Detect which cell encompasses the target text, then output its [x, y] center coordinate. 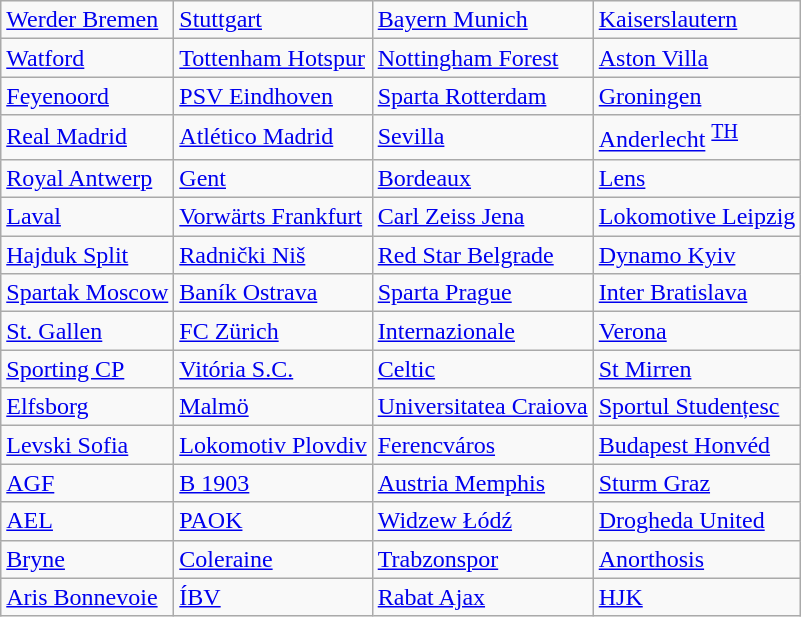
Werder Bremen [88, 20]
Atlético Madrid [273, 138]
Watford [88, 58]
Inter Bratislava [697, 293]
Bayern Munich [482, 20]
B 1903 [273, 483]
Lokomotive Leipzig [697, 217]
Lens [697, 178]
Sturm Graz [697, 483]
Drogheda United [697, 521]
Trabzonspor [482, 559]
Vorwärts Frankfurt [273, 217]
Austria Memphis [482, 483]
St Mirren [697, 369]
Sparta Prague [482, 293]
AGF [88, 483]
FC Zürich [273, 331]
Internazionale [482, 331]
PAOK [273, 521]
Levski Sofia [88, 445]
Celtic [482, 369]
Nottingham Forest [482, 58]
Aris Bonnevoie [88, 597]
Aston Villa [697, 58]
Royal Antwerp [88, 178]
Rabat Ajax [482, 597]
Baník Ostrava [273, 293]
Budapest Honvéd [697, 445]
Anderlecht TH [697, 138]
Real Madrid [88, 138]
Spartak Moscow [88, 293]
Tottenham Hotspur [273, 58]
Lokomotiv Plovdiv [273, 445]
Red Star Belgrade [482, 255]
Carl Zeiss Jena [482, 217]
Dynamo Kyiv [697, 255]
Ferencváros [482, 445]
Sportul Studențesc [697, 407]
St. Gallen [88, 331]
Anorthosis [697, 559]
Elfsborg [88, 407]
Stuttgart [273, 20]
Laval [88, 217]
Gent [273, 178]
Vitória S.C. [273, 369]
Groningen [697, 96]
Widzew Łódź [482, 521]
Sparta Rotterdam [482, 96]
Hajduk Split [88, 255]
Sporting CP [88, 369]
Radnički Niš [273, 255]
HJK [697, 597]
Feyenoord [88, 96]
Bordeaux [482, 178]
PSV Eindhoven [273, 96]
Universitatea Craiova [482, 407]
Malmö [273, 407]
Bryne [88, 559]
Sevilla [482, 138]
AEL [88, 521]
Verona [697, 331]
Kaiserslautern [697, 20]
Coleraine [273, 559]
ÍBV [273, 597]
